Pinpoint the cell where the given text exists, returning its (x, y) midpoint coordinate. 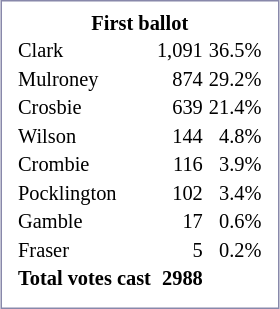
639 (180, 108)
Wilson (85, 136)
0.6% (235, 222)
Pocklington (85, 194)
5 (180, 250)
Fraser (85, 250)
144 (180, 136)
29.2% (235, 80)
Gamble (85, 222)
Clark (85, 52)
21.4% (235, 108)
17 (180, 222)
1,091 (180, 52)
874 (180, 80)
4.8% (235, 136)
36.5% (235, 52)
Crosbie (85, 108)
Crombie (85, 166)
102 (180, 194)
Mulroney (85, 80)
3.4% (235, 194)
3.9% (235, 166)
Total votes cast (85, 278)
116 (180, 166)
0.2% (235, 250)
2988 (180, 278)
